Search for the cell housing the specified text and yield its [x, y] center coordinate. 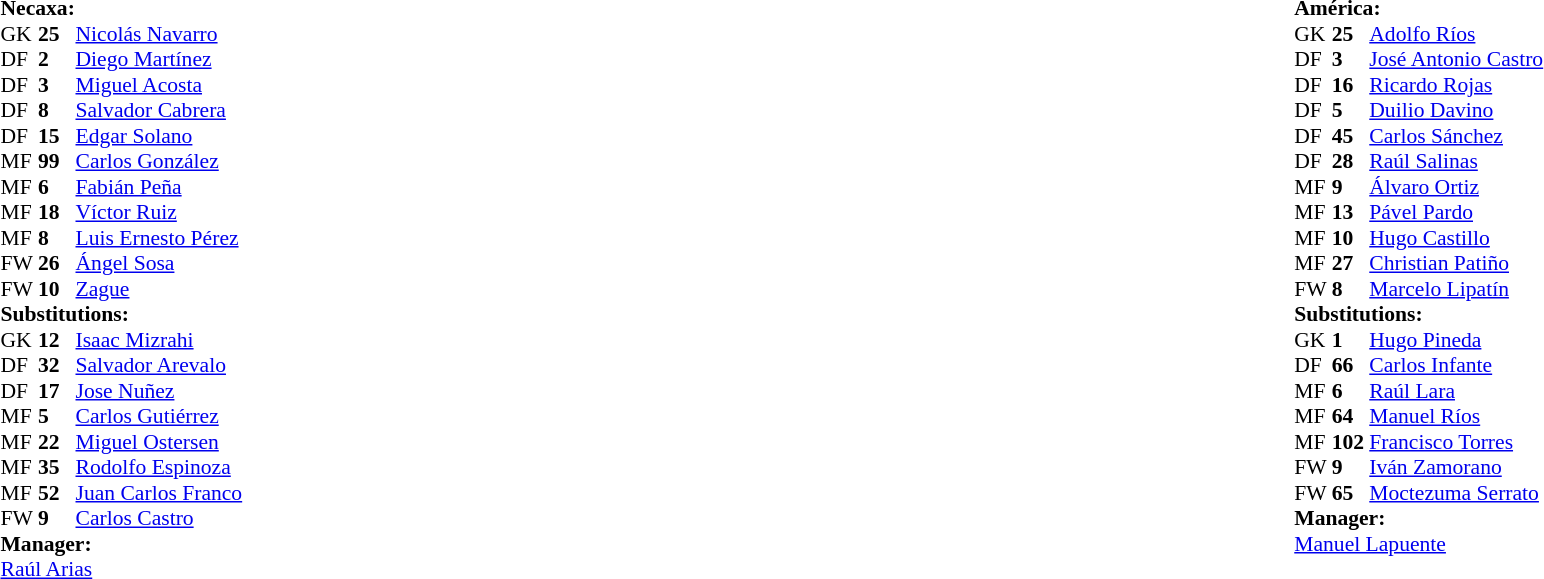
Hugo Pineda [1456, 340]
52 [57, 493]
Raúl Salinas [1456, 161]
José Antonio Castro [1456, 59]
2 [57, 59]
Miguel Acosta [160, 85]
Carlos González [160, 161]
13 [1351, 213]
Zague [160, 289]
Rodolfo Espinoza [160, 467]
Moctezuma Serrato [1456, 493]
15 [57, 136]
65 [1351, 493]
Adolfo Ríos [1456, 34]
26 [57, 263]
Pável Pardo [1456, 213]
Francisco Torres [1456, 442]
32 [57, 365]
17 [57, 391]
27 [1351, 263]
Miguel Ostersen [160, 442]
Iván Zamorano [1456, 467]
Fabián Peña [160, 187]
Raúl Lara [1456, 391]
12 [57, 340]
Víctor Ruiz [160, 213]
66 [1351, 365]
Hugo Castillo [1456, 238]
99 [57, 161]
Salvador Cabrera [160, 111]
Christian Patiño [1456, 263]
Luis Ernesto Pérez [160, 238]
16 [1351, 85]
Nicolás Navarro [160, 34]
18 [57, 213]
Isaac Mizrahi [160, 340]
Duilio Davino [1456, 111]
Jose Nuñez [160, 391]
45 [1351, 136]
Diego Martínez [160, 59]
Edgar Solano [160, 136]
35 [57, 467]
102 [1351, 442]
Carlos Infante [1456, 365]
1 [1351, 340]
Ricardo Rojas [1456, 85]
64 [1351, 417]
Manuel Lapuente [1418, 544]
Juan Carlos Franco [160, 493]
Ángel Sosa [160, 263]
Carlos Castro [160, 519]
Carlos Gutiérrez [160, 417]
Salvador Arevalo [160, 365]
22 [57, 442]
Marcelo Lipatín [1456, 289]
28 [1351, 161]
Álvaro Ortiz [1456, 187]
Manuel Ríos [1456, 417]
Carlos Sánchez [1456, 136]
